For the text-containing cell, return its midpoint in (X, Y) coordinate format. 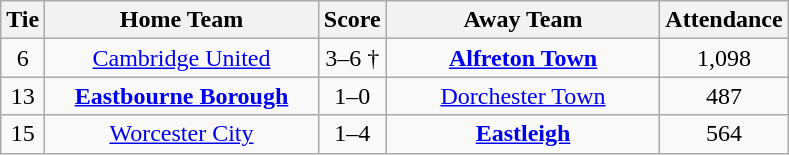
1–0 (352, 96)
564 (724, 134)
Worcester City (182, 134)
Attendance (724, 20)
Home Team (182, 20)
Tie (23, 20)
1–4 (352, 134)
13 (23, 96)
Cambridge United (182, 58)
Alfreton Town (523, 58)
Eastleigh (523, 134)
3–6 † (352, 58)
6 (23, 58)
Score (352, 20)
487 (724, 96)
Dorchester Town (523, 96)
Away Team (523, 20)
1,098 (724, 58)
Eastbourne Borough (182, 96)
15 (23, 134)
